Provide the [X, Y] coordinate of the cell's center where the given text is located.  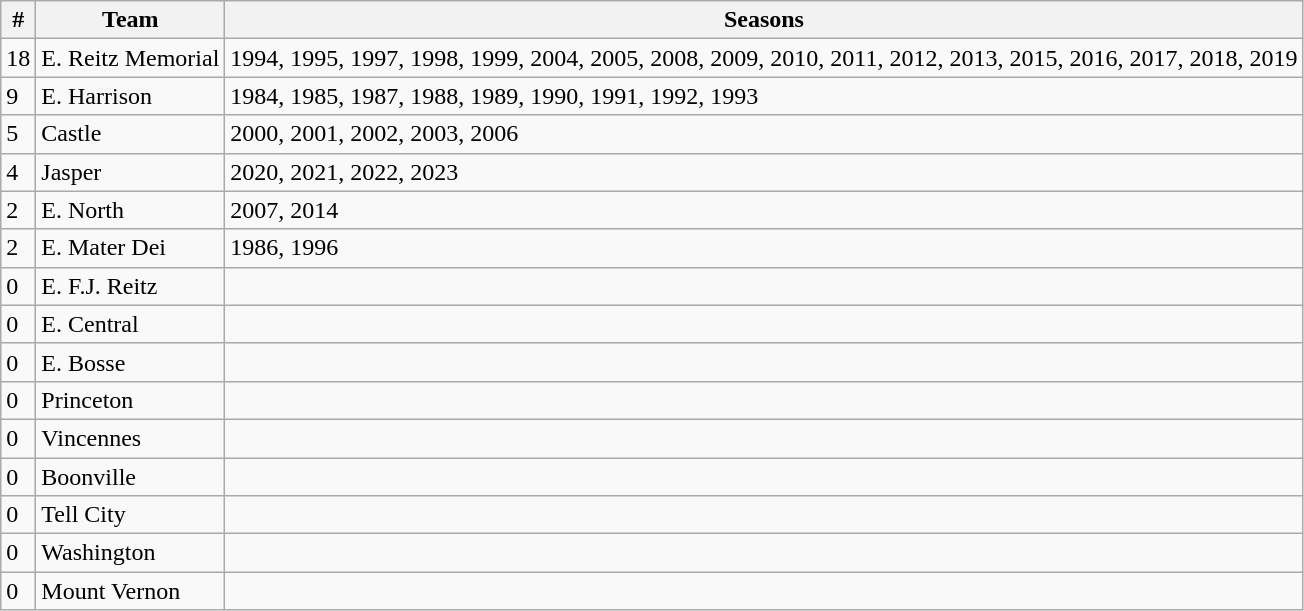
4 [18, 172]
Jasper [130, 172]
E. North [130, 210]
Seasons [764, 20]
2000, 2001, 2002, 2003, 2006 [764, 134]
E. Harrison [130, 96]
E. F.J. Reitz [130, 286]
Mount Vernon [130, 591]
Vincennes [130, 438]
Washington [130, 553]
E. Central [130, 324]
18 [18, 58]
E. Reitz Memorial [130, 58]
5 [18, 134]
E. Bosse [130, 362]
E. Mater Dei [130, 248]
Tell City [130, 515]
Castle [130, 134]
Team [130, 20]
Boonville [130, 477]
Princeton [130, 400]
1994, 1995, 1997, 1998, 1999, 2004, 2005, 2008, 2009, 2010, 2011, 2012, 2013, 2015, 2016, 2017, 2018, 2019 [764, 58]
9 [18, 96]
1986, 1996 [764, 248]
2020, 2021, 2022, 2023 [764, 172]
1984, 1985, 1987, 1988, 1989, 1990, 1991, 1992, 1993 [764, 96]
# [18, 20]
2007, 2014 [764, 210]
